Pinpoint the cell where the given text exists, returning its (X, Y) midpoint coordinate. 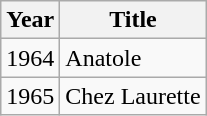
Title (133, 20)
Anatole (133, 58)
1964 (30, 58)
Chez Laurette (133, 96)
1965 (30, 96)
Year (30, 20)
